Capture the cell that displays the provided text and extract its [x, y] central coordinate. 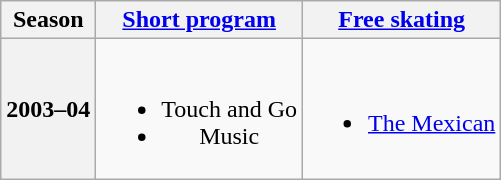
Touch and GoMusic [200, 109]
Season [48, 20]
2003–04 [48, 109]
Short program [200, 20]
The Mexican [402, 109]
Free skating [402, 20]
